Search for the cell housing the specified text and yield its (X, Y) center coordinate. 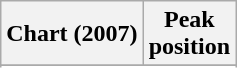
Peakposition (189, 34)
Chart (2007) (72, 34)
